Capture the cell that displays the provided text and extract its [X, Y] central coordinate. 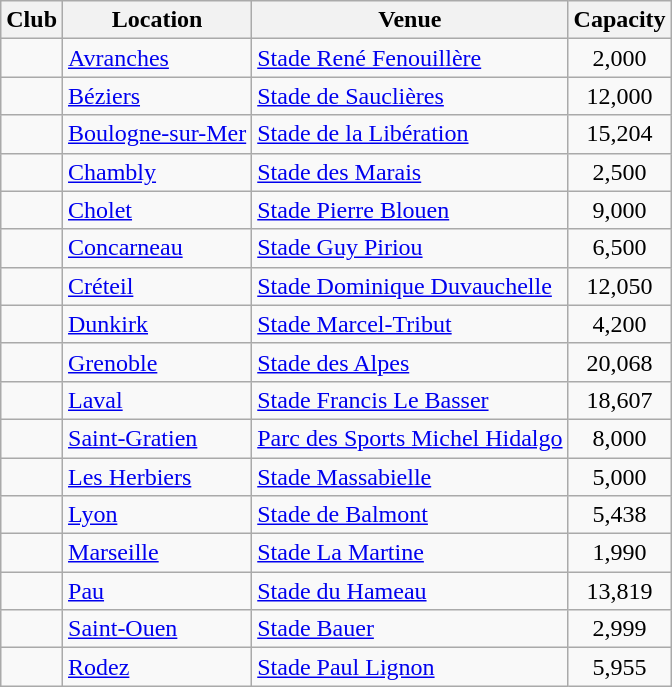
5,000 [620, 477]
1,990 [620, 553]
2,999 [620, 629]
2,500 [620, 172]
Les Herbiers [158, 477]
Lyon [158, 515]
Stade des Alpes [410, 362]
Chambly [158, 172]
Stade de Balmont [410, 515]
Parc des Sports Michel Hidalgo [410, 438]
Venue [410, 20]
Location [158, 20]
Laval [158, 400]
Saint-Gratien [158, 438]
15,204 [620, 134]
Club [32, 20]
Avranches [158, 58]
Stade Marcel-Tribut [410, 324]
Rodez [158, 667]
20,068 [620, 362]
Capacity [620, 20]
8,000 [620, 438]
Saint-Ouen [158, 629]
5,955 [620, 667]
6,500 [620, 248]
Grenoble [158, 362]
4,200 [620, 324]
2,000 [620, 58]
Pau [158, 591]
Stade de la Libération [410, 134]
Dunkirk [158, 324]
Stade de Sauclières [410, 96]
Concarneau [158, 248]
Stade Francis Le Basser [410, 400]
18,607 [620, 400]
Boulogne-sur-Mer [158, 134]
Stade La Martine [410, 553]
Stade Bauer [410, 629]
Stade des Marais [410, 172]
12,050 [620, 286]
Stade Paul Lignon [410, 667]
13,819 [620, 591]
Marseille [158, 553]
Stade Dominique Duvauchelle [410, 286]
12,000 [620, 96]
Béziers [158, 96]
Stade Guy Piriou [410, 248]
9,000 [620, 210]
Stade René Fenouillère [410, 58]
Stade Massabielle [410, 477]
Stade du Hameau [410, 591]
Créteil [158, 286]
Stade Pierre Blouen [410, 210]
5,438 [620, 515]
Cholet [158, 210]
